Return (x, y) of the center of cell containing provided text 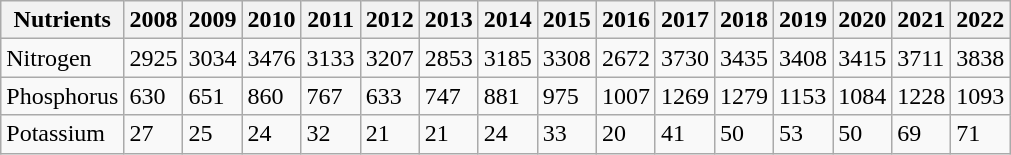
2018 (744, 20)
1153 (804, 96)
767 (330, 96)
975 (566, 96)
Nutrients (62, 20)
3185 (508, 58)
Potassium (62, 134)
Nitrogen (62, 58)
3711 (922, 58)
2020 (862, 20)
3308 (566, 58)
Phosphorus (62, 96)
3207 (390, 58)
2925 (154, 58)
2010 (272, 20)
1269 (684, 96)
2021 (922, 20)
2672 (626, 58)
71 (980, 134)
1228 (922, 96)
3408 (804, 58)
2013 (448, 20)
2011 (330, 20)
2012 (390, 20)
27 (154, 134)
2853 (448, 58)
69 (922, 134)
20 (626, 134)
2016 (626, 20)
881 (508, 96)
1007 (626, 96)
3034 (212, 58)
651 (212, 96)
2017 (684, 20)
3435 (744, 58)
2019 (804, 20)
3730 (684, 58)
2008 (154, 20)
41 (684, 134)
2014 (508, 20)
53 (804, 134)
3415 (862, 58)
860 (272, 96)
3838 (980, 58)
25 (212, 134)
1084 (862, 96)
3133 (330, 58)
2015 (566, 20)
747 (448, 96)
32 (330, 134)
1279 (744, 96)
33 (566, 134)
630 (154, 96)
633 (390, 96)
3476 (272, 58)
1093 (980, 96)
2022 (980, 20)
2009 (212, 20)
